Locate the cell with the specified text and output its (X, Y) center coordinate. 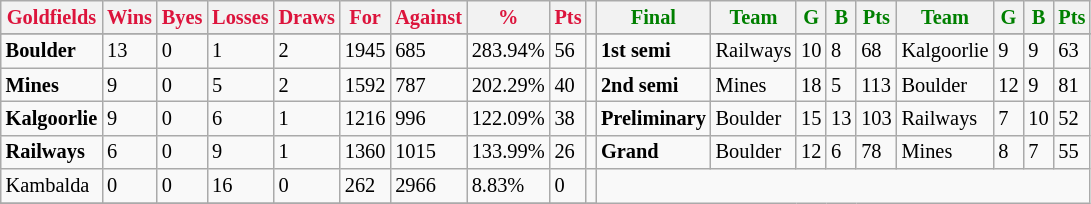
78 (876, 152)
1st semi (654, 51)
81 (1072, 85)
Losses (240, 17)
16 (240, 186)
Kambalda (52, 186)
1216 (365, 118)
68 (876, 51)
40 (568, 85)
8.83% (508, 186)
56 (568, 51)
1360 (365, 152)
685 (428, 51)
For (365, 17)
63 (1072, 51)
55 (1072, 152)
122.09% (508, 118)
26 (568, 152)
262 (365, 186)
2nd semi (654, 85)
Wins (130, 17)
18 (811, 85)
Final (654, 17)
283.94% (508, 51)
Draws (307, 17)
Goldfields (52, 17)
15 (811, 118)
2966 (428, 186)
% (508, 17)
996 (428, 118)
1015 (428, 152)
Against (428, 17)
113 (876, 85)
Byes (182, 17)
133.99% (508, 152)
38 (568, 118)
Preliminary (654, 118)
52 (1072, 118)
202.29% (508, 85)
103 (876, 118)
Grand (654, 152)
1592 (365, 85)
787 (428, 85)
1945 (365, 51)
